Extract the (x, y) coordinate from the center of the cell holding the provided text.  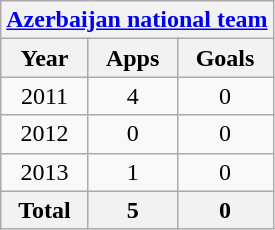
4 (132, 96)
Total (45, 210)
2013 (45, 172)
Goals (225, 58)
5 (132, 210)
Apps (132, 58)
2012 (45, 134)
2011 (45, 96)
1 (132, 172)
Azerbaijan national team (137, 20)
Year (45, 58)
